For the text-containing cell, return its midpoint in [x, y] coordinate format. 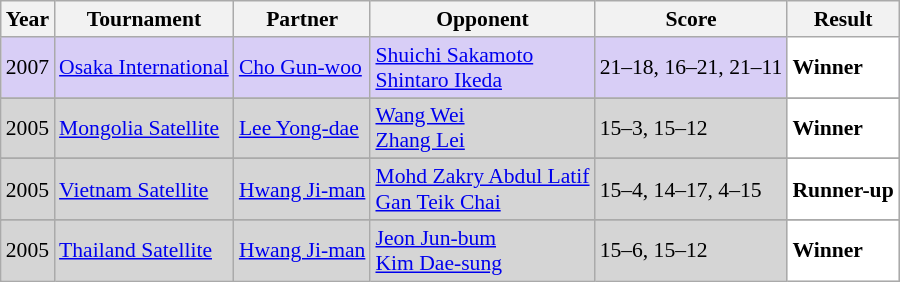
Shuichi Sakamoto Shintaro Ikeda [482, 68]
Cho Gun-woo [302, 68]
Runner-up [842, 190]
Vietnam Satellite [144, 190]
Result [842, 19]
Osaka International [144, 68]
2007 [28, 68]
Wang Wei Zhang Lei [482, 128]
15–6, 15–12 [692, 250]
Mongolia Satellite [144, 128]
Opponent [482, 19]
Tournament [144, 19]
Year [28, 19]
Jeon Jun-bum Kim Dae-sung [482, 250]
Lee Yong-dae [302, 128]
Partner [302, 19]
Mohd Zakry Abdul Latif Gan Teik Chai [482, 190]
15–4, 14–17, 4–15 [692, 190]
21–18, 16–21, 21–11 [692, 68]
15–3, 15–12 [692, 128]
Score [692, 19]
Thailand Satellite [144, 250]
